Detect which cell encompasses the target text, then output its [X, Y] center coordinate. 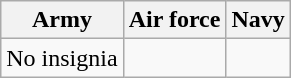
Air force [174, 20]
Navy [258, 20]
Army [62, 20]
No insignia [62, 58]
